Find where the given text appears and provide that cell's center as (x, y) coordinate. 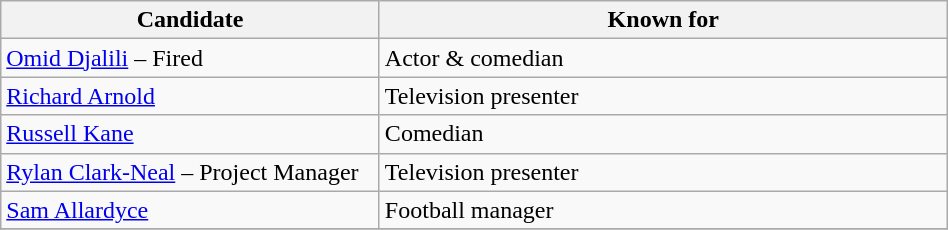
Known for (663, 20)
Rylan Clark-Neal – Project Manager (190, 172)
Sam Allardyce (190, 210)
Richard Arnold (190, 96)
Candidate (190, 20)
Actor & comedian (663, 58)
Russell Kane (190, 134)
Football manager (663, 210)
Comedian (663, 134)
Omid Djalili – Fired (190, 58)
